For the text-containing cell, return its midpoint in (X, Y) coordinate format. 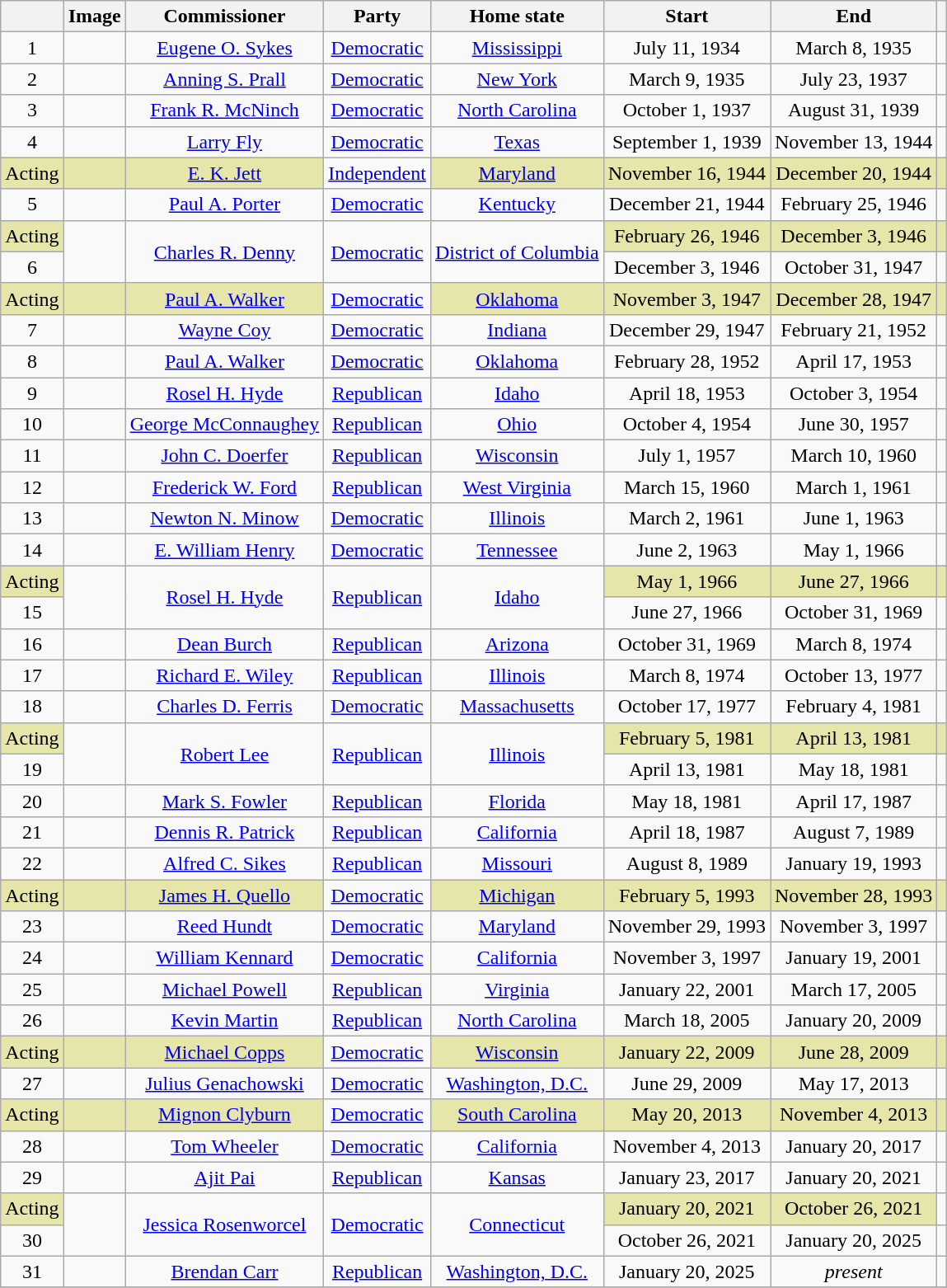
January 20, 2017 (853, 1146)
Texas (517, 142)
February 5, 1981 (687, 738)
July 23, 1937 (853, 79)
19 (32, 769)
March 15, 1960 (687, 487)
December 28, 1947 (853, 298)
December 20, 1944 (853, 173)
E. William Henry (224, 550)
1 (32, 48)
Charles D. Ferris (224, 707)
November 16, 1944 (687, 173)
Arizona (517, 644)
August 31, 1939 (853, 110)
April 17, 1953 (853, 361)
November 3, 1947 (687, 298)
Charles R. Denny (224, 251)
11 (32, 456)
April 18, 1953 (687, 393)
present (853, 1272)
January 20, 2009 (853, 1021)
Image (94, 16)
William Kennard (224, 958)
2 (32, 79)
Wayne Coy (224, 330)
Kansas (517, 1178)
April 18, 1987 (687, 832)
July 1, 1957 (687, 456)
June 28, 2009 (853, 1052)
July 11, 1934 (687, 48)
14 (32, 550)
August 7, 1989 (853, 832)
June 29, 2009 (687, 1084)
24 (32, 958)
November 28, 1993 (853, 895)
Tennessee (517, 550)
Kentucky (517, 204)
6 (32, 267)
21 (32, 832)
Alfred C. Sikes (224, 863)
Mignon Clyburn (224, 1115)
15 (32, 613)
Dean Burch (224, 644)
Connecticut (517, 1225)
28 (32, 1146)
Mississippi (517, 48)
E. K. Jett (224, 173)
Start (687, 16)
September 1, 1939 (687, 142)
Frederick W. Ford (224, 487)
Massachusetts (517, 707)
Eugene O. Sykes (224, 48)
March 17, 2005 (853, 990)
February 25, 1946 (853, 204)
February 5, 1993 (687, 895)
January 22, 2009 (687, 1052)
December 29, 1947 (687, 330)
27 (32, 1084)
January 22, 2001 (687, 990)
25 (32, 990)
22 (32, 863)
Ajit Pai (224, 1178)
January 19, 1993 (853, 863)
October 17, 1977 (687, 707)
30 (32, 1240)
Anning S. Prall (224, 79)
March 10, 1960 (853, 456)
January 23, 2017 (687, 1178)
7 (32, 330)
January 19, 2001 (853, 958)
23 (32, 927)
Richard E. Wiley (224, 675)
Frank R. McNinch (224, 110)
October 13, 1977 (853, 675)
Commissioner (224, 16)
Ohio (517, 425)
Paul A. Porter (224, 204)
John C. Doerfer (224, 456)
Party (377, 16)
October 31, 1947 (853, 267)
Home state (517, 16)
February 4, 1981 (853, 707)
October 3, 1954 (853, 393)
End (853, 16)
12 (32, 487)
New York (517, 79)
April 17, 1987 (853, 801)
Tom Wheeler (224, 1146)
June 30, 1957 (853, 425)
March 2, 1961 (687, 519)
Kevin Martin (224, 1021)
26 (32, 1021)
Newton N. Minow (224, 519)
October 1, 1937 (687, 110)
Missouri (517, 863)
Florida (517, 801)
March 8, 1935 (853, 48)
13 (32, 519)
Michigan (517, 895)
District of Columbia (517, 251)
16 (32, 644)
Julius Genachowski (224, 1084)
West Virginia (517, 487)
9 (32, 393)
March 18, 2005 (687, 1021)
George McConnaughey (224, 425)
29 (32, 1178)
Indiana (517, 330)
Larry Fly (224, 142)
Dennis R. Patrick (224, 832)
March 9, 1935 (687, 79)
June 2, 1963 (687, 550)
August 8, 1989 (687, 863)
5 (32, 204)
James H. Quello (224, 895)
10 (32, 425)
November 13, 1944 (853, 142)
February 21, 1952 (853, 330)
Jessica Rosenworcel (224, 1225)
March 1, 1961 (853, 487)
18 (32, 707)
May 20, 2013 (687, 1115)
Virginia (517, 990)
Mark S. Fowler (224, 801)
February 26, 1946 (687, 236)
Michael Powell (224, 990)
8 (32, 361)
Brendan Carr (224, 1272)
Michael Copps (224, 1052)
Robert Lee (224, 754)
31 (32, 1272)
3 (32, 110)
June 1, 1963 (853, 519)
South Carolina (517, 1115)
17 (32, 675)
4 (32, 142)
20 (32, 801)
November 29, 1993 (687, 927)
May 17, 2013 (853, 1084)
February 28, 1952 (687, 361)
Independent (377, 173)
Reed Hundt (224, 927)
December 21, 1944 (687, 204)
October 4, 1954 (687, 425)
